Find where the given text appears and provide that cell's center as (X, Y) coordinate. 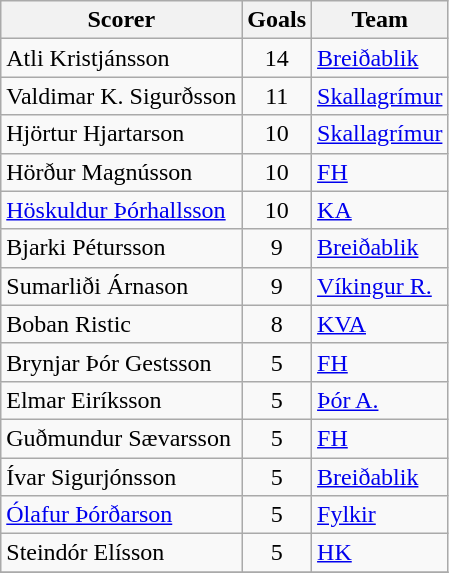
Víkingur R. (380, 286)
Hjörtur Hjartarson (122, 134)
Ívar Sigurjónsson (122, 477)
Team (380, 20)
Bjarki Pétursson (122, 248)
Ólafur Þórðarson (122, 515)
Boban Ristic (122, 324)
Steindór Elísson (122, 553)
KVA (380, 324)
8 (277, 324)
Goals (277, 20)
Guðmundur Sævarsson (122, 438)
Þór A. (380, 400)
HK (380, 553)
Sumarliði Árnason (122, 286)
14 (277, 58)
Hörður Magnússon (122, 172)
Brynjar Þór Gestsson (122, 362)
Elmar Eiríksson (122, 400)
Atli Kristjánsson (122, 58)
Höskuldur Þórhallsson (122, 210)
KA (380, 210)
Valdimar K. Sigurðsson (122, 96)
Fylkir (380, 515)
11 (277, 96)
Scorer (122, 20)
